For the text-containing cell, return its midpoint in [x, y] coordinate format. 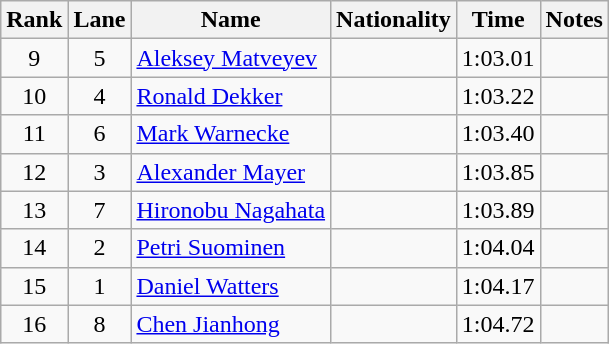
1:04.17 [498, 286]
Notes [574, 20]
Nationality [394, 20]
Ronald Dekker [231, 96]
13 [34, 210]
5 [100, 58]
Chen Jianhong [231, 324]
1:04.72 [498, 324]
Alexander Mayer [231, 172]
16 [34, 324]
Daniel Watters [231, 286]
9 [34, 58]
Name [231, 20]
1:03.01 [498, 58]
Mark Warnecke [231, 134]
6 [100, 134]
12 [34, 172]
7 [100, 210]
1:03.40 [498, 134]
2 [100, 248]
Petri Suominen [231, 248]
1:03.22 [498, 96]
Hironobu Nagahata [231, 210]
Lane [100, 20]
4 [100, 96]
1:03.89 [498, 210]
11 [34, 134]
15 [34, 286]
Time [498, 20]
10 [34, 96]
14 [34, 248]
8 [100, 324]
3 [100, 172]
1 [100, 286]
1:04.04 [498, 248]
1:03.85 [498, 172]
Aleksey Matveyev [231, 58]
Rank [34, 20]
